Identify which cell holds the provided text, then report its (x, y) central coordinate. 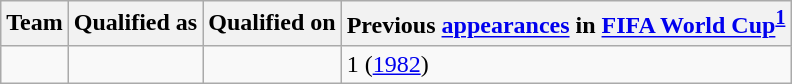
1 (1982) (566, 64)
Team (35, 24)
Qualified as (135, 24)
Previous appearances in FIFA World Cup1 (566, 24)
Qualified on (272, 24)
